Extract the (X, Y) coordinate from the center of the cell holding the provided text.  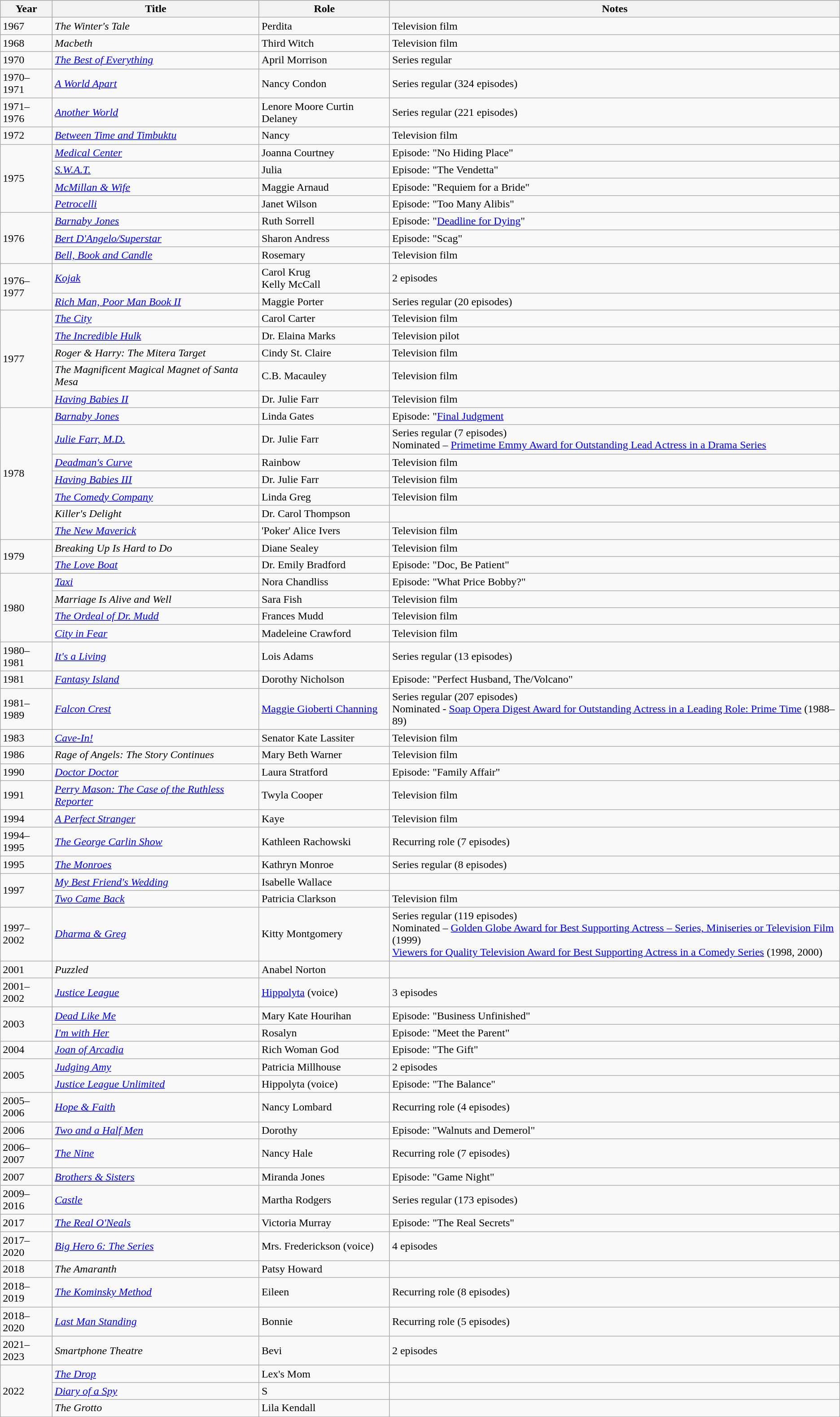
It's a Living (156, 656)
2017–2020 (26, 1246)
2018 (26, 1269)
Ruth Sorrell (324, 221)
The Amaranth (156, 1269)
Nancy (324, 136)
1981–1989 (26, 709)
Two and a Half Men (156, 1130)
The Monroes (156, 864)
2005 (26, 1075)
Rich Woman God (324, 1050)
Justice League Unlimited (156, 1084)
1990 (26, 772)
Eileen (324, 1293)
Rainbow (324, 462)
The New Maverick (156, 531)
1981 (26, 680)
1977 (26, 359)
Episode: "What Price Bobby?" (615, 582)
Dorothy (324, 1130)
Another World (156, 112)
2001 (26, 970)
The Grotto (156, 1408)
Lex's Mom (324, 1374)
Justice League (156, 993)
Frances Mudd (324, 616)
Episode: "Meet the Parent" (615, 1033)
Nancy Condon (324, 83)
Macbeth (156, 43)
1994–1995 (26, 841)
2003 (26, 1024)
Episode: "Requiem for a Bride" (615, 187)
The Kominsky Method (156, 1293)
My Best Friend's Wedding (156, 882)
Kathleen Rachowski (324, 841)
Sara Fish (324, 599)
Deadman's Curve (156, 462)
The Nine (156, 1154)
The Incredible Hulk (156, 336)
The Drop (156, 1374)
Episode: "Scag" (615, 238)
Joan of Arcadia (156, 1050)
Series regular (324 episodes) (615, 83)
Series regular (207 episodes)Nominated - Soap Opera Digest Award for Outstanding Actress in a Leading Role: Prime Time (1988–89) (615, 709)
Series regular (615, 60)
The Comedy Company (156, 496)
Nora Chandliss (324, 582)
2005–2006 (26, 1107)
1968 (26, 43)
1970 (26, 60)
1980–1981 (26, 656)
Bell, Book and Candle (156, 255)
Dead Like Me (156, 1016)
Taxi (156, 582)
Two Came Back (156, 899)
1997 (26, 891)
Episode: "Walnuts and Demerol" (615, 1130)
Dharma & Greg (156, 934)
'Poker' Alice Ivers (324, 531)
Linda Gates (324, 416)
Falcon Crest (156, 709)
Year (26, 9)
Miranda Jones (324, 1176)
Dr. Emily Bradford (324, 565)
1994 (26, 818)
S.W.A.T. (156, 170)
Last Man Standing (156, 1321)
1978 (26, 473)
Maggie Gioberti Channing (324, 709)
The Winter's Tale (156, 26)
1976–1977 (26, 287)
2018–2019 (26, 1293)
Rage of Angels: The Story Continues (156, 755)
2018–2020 (26, 1321)
2022 (26, 1391)
Recurring role (8 episodes) (615, 1293)
Mary Beth Warner (324, 755)
Rosemary (324, 255)
Perdita (324, 26)
1980 (26, 608)
1975 (26, 178)
Puzzled (156, 970)
Breaking Up Is Hard to Do (156, 548)
Role (324, 9)
Title (156, 9)
Episode: "Perfect Husband, The/Volcano" (615, 680)
Killer's Delight (156, 513)
Maggie Porter (324, 302)
Carol KrugKelly McCall (324, 278)
Lila Kendall (324, 1408)
Rosalyn (324, 1033)
Episode: "The Balance" (615, 1084)
Kathryn Monroe (324, 864)
Marriage Is Alive and Well (156, 599)
2006 (26, 1130)
Castle (156, 1199)
Series regular (173 episodes) (615, 1199)
Patsy Howard (324, 1269)
Madeleine Crawford (324, 633)
Petrocelli (156, 204)
1972 (26, 136)
Cindy St. Claire (324, 353)
Series regular (221 episodes) (615, 112)
McMillan & Wife (156, 187)
Episode: "Deadline for Dying" (615, 221)
Episode: "The Real Secrets" (615, 1223)
Mary Kate Hourihan (324, 1016)
2007 (26, 1176)
1997–2002 (26, 934)
Series regular (8 episodes) (615, 864)
Cave-In! (156, 738)
1991 (26, 795)
Linda Greg (324, 496)
Big Hero 6: The Series (156, 1246)
City in Fear (156, 633)
Recurring role (5 episodes) (615, 1321)
The Magnificent Magical Magnet of Santa Mesa (156, 376)
2021–2023 (26, 1351)
2017 (26, 1223)
The Best of Everything (156, 60)
1986 (26, 755)
2006–2007 (26, 1154)
The City (156, 319)
Bert D'Angelo/Superstar (156, 238)
C.B. Macauley (324, 376)
Fantasy Island (156, 680)
Kojak (156, 278)
Between Time and Timbuktu (156, 136)
Patricia Clarkson (324, 899)
Diane Sealey (324, 548)
The George Carlin Show (156, 841)
Kaye (324, 818)
Series regular (13 episodes) (615, 656)
Laura Stratford (324, 772)
Sharon Andress (324, 238)
Notes (615, 9)
2009–2016 (26, 1199)
Isabelle Wallace (324, 882)
Martha Rodgers (324, 1199)
The Real O'Neals (156, 1223)
Perry Mason: The Case of the Ruthless Reporter (156, 795)
Episode: "Doc, Be Patient" (615, 565)
Recurring role (4 episodes) (615, 1107)
Roger & Harry: The Mitera Target (156, 353)
1967 (26, 26)
Dr. Elaina Marks (324, 336)
Victoria Murray (324, 1223)
Lois Adams (324, 656)
Mrs. Frederickson (voice) (324, 1246)
The Love Boat (156, 565)
3 episodes (615, 993)
1995 (26, 864)
2001–2002 (26, 993)
Episode: "Final Judgment (615, 416)
1971–1976 (26, 112)
4 episodes (615, 1246)
Having Babies III (156, 479)
Judging Amy (156, 1067)
Bonnie (324, 1321)
Maggie Arnaud (324, 187)
Nancy Lombard (324, 1107)
Television pilot (615, 336)
1979 (26, 557)
Episode: "Family Affair" (615, 772)
Doctor Doctor (156, 772)
Anabel Norton (324, 970)
2004 (26, 1050)
Episode: "Too Many Alibis" (615, 204)
Series regular (7 episodes)Nominated – Primetime Emmy Award for Outstanding Lead Actress in a Drama Series (615, 439)
Rich Man, Poor Man Book II (156, 302)
Episode: "Game Night" (615, 1176)
April Morrison (324, 60)
Lenore Moore Curtin Delaney (324, 112)
Smartphone Theatre (156, 1351)
1983 (26, 738)
Carol Carter (324, 319)
Brothers & Sisters (156, 1176)
Episode: "No Hiding Place" (615, 153)
Hope & Faith (156, 1107)
Joanna Courtney (324, 153)
Julia (324, 170)
Nancy Hale (324, 1154)
Julie Farr, M.D. (156, 439)
Medical Center (156, 153)
A World Apart (156, 83)
Patricia Millhouse (324, 1067)
The Ordeal of Dr. Mudd (156, 616)
Diary of a Spy (156, 1391)
1976 (26, 238)
Third Witch (324, 43)
Episode: "The Vendetta" (615, 170)
1970–1971 (26, 83)
Episode: "The Gift" (615, 1050)
Dr. Carol Thompson (324, 513)
Having Babies II (156, 399)
Twyla Cooper (324, 795)
S (324, 1391)
Bevi (324, 1351)
Series regular (20 episodes) (615, 302)
I'm with Her (156, 1033)
Episode: "Business Unfinished" (615, 1016)
Senator Kate Lassiter (324, 738)
Kitty Montgomery (324, 934)
Janet Wilson (324, 204)
A Perfect Stranger (156, 818)
Dorothy Nicholson (324, 680)
